Find where the given text appears and provide that cell's center as [X, Y] coordinate. 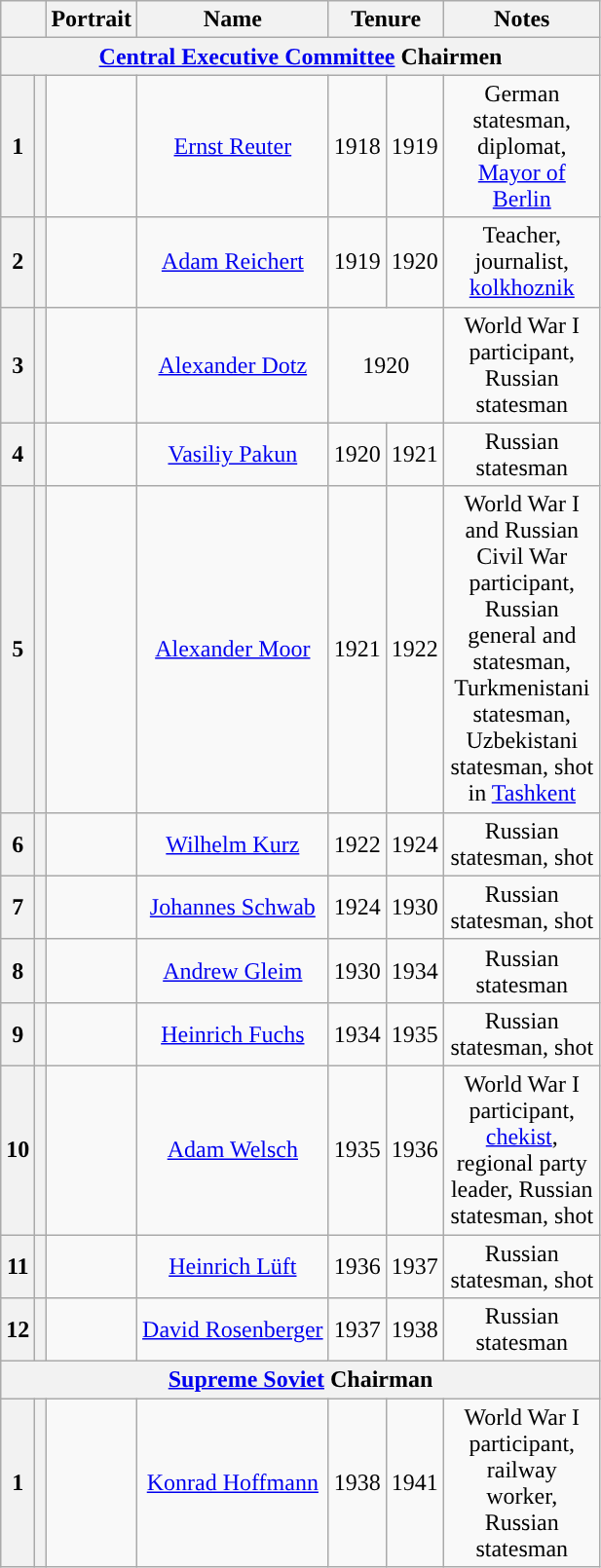
7 [18, 908]
German statesman, diplomat, Mayor of Berlin [522, 146]
Name [234, 19]
Portrait [92, 19]
1918 [357, 146]
1941 [415, 1482]
5 [18, 649]
6 [18, 843]
World War I participant, chekist, regional party leader, Russian statesman, shot [522, 1149]
Konrad Hoffmann [234, 1482]
Central Executive Committee Chairmen [301, 56]
4 [18, 454]
Adam Welsch [234, 1149]
Johannes Schwab [234, 908]
Wilhelm Kurz [234, 843]
Tenure [386, 19]
10 [18, 1149]
World War I participant, Russian statesman [522, 364]
8 [18, 970]
Heinrich Lüft [234, 1266]
12 [18, 1330]
Ernst Reuter [234, 146]
Andrew Gleim [234, 970]
2 [18, 262]
Supreme Soviet Chairman [301, 1380]
Teacher, journalist, kolkhoznik [522, 262]
World War I participant, railway worker, Russian statesman [522, 1482]
Heinrich Fuchs [234, 1034]
Notes [522, 19]
11 [18, 1266]
Alexander Dotz [234, 364]
David Rosenberger [234, 1330]
World War I and Russian Civil War participant, Russian general and statesman, Turkmenistani statesman, Uzbekistani statesman, shot in Tashkent [522, 649]
3 [18, 364]
Vasiliy Pakun [234, 454]
Alexander Moor [234, 649]
9 [18, 1034]
Adam Reichert [234, 262]
